Determine the [x, y] coordinate at the center of the cell enclosing the given text.  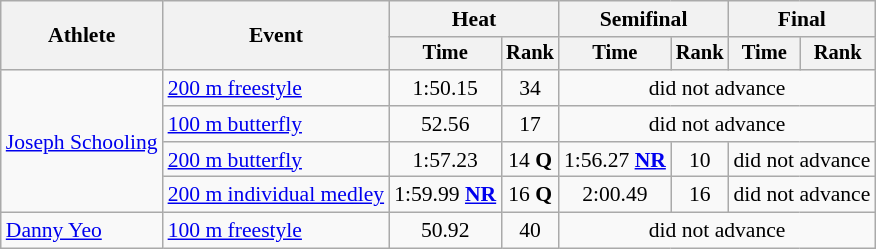
Joseph Schooling [82, 141]
Athlete [82, 36]
16 Q [530, 195]
50.92 [445, 231]
1:57.23 [445, 160]
14 Q [530, 160]
1:50.15 [445, 88]
40 [530, 231]
100 m butterfly [276, 124]
1:56.27 NR [615, 160]
Final [802, 19]
100 m freestyle [276, 231]
Semifinal [644, 19]
2:00.49 [615, 195]
17 [530, 124]
16 [700, 195]
200 m individual medley [276, 195]
34 [530, 88]
1:59.99 NR [445, 195]
Heat [474, 19]
200 m butterfly [276, 160]
200 m freestyle [276, 88]
Event [276, 36]
Danny Yeo [82, 231]
52.56 [445, 124]
10 [700, 160]
